From the cell containing the given text, extract its center point as [X, Y] coordinate. 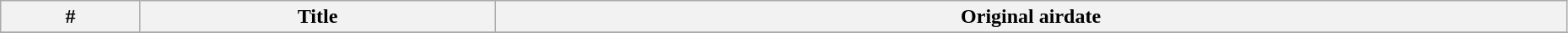
Title [317, 17]
Original airdate [1031, 17]
# [71, 17]
